Pinpoint the cell where the given text exists, returning its [x, y] midpoint coordinate. 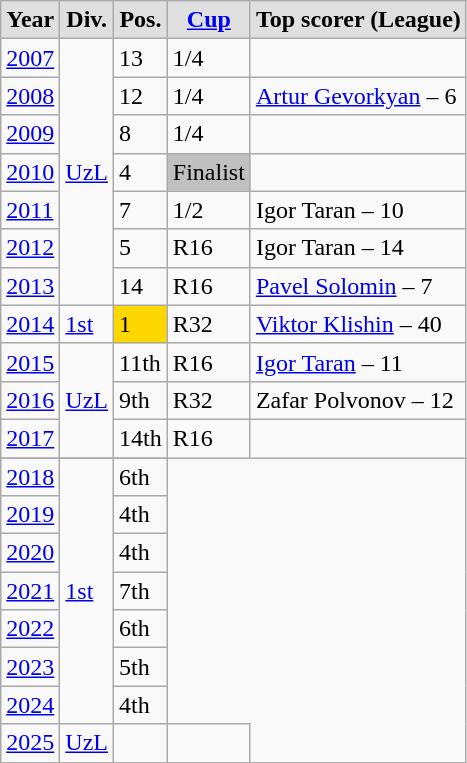
Igor Taran – 11 [358, 362]
2008 [30, 96]
2016 [30, 400]
5th [141, 667]
8 [141, 134]
Cup [208, 20]
5 [141, 248]
Div. [87, 20]
11th [141, 362]
2015 [30, 362]
14 [141, 286]
2007 [30, 58]
Artur Gevorkyan – 6 [358, 96]
14th [141, 438]
2021 [30, 591]
2020 [30, 553]
2014 [30, 324]
2019 [30, 515]
7 [141, 210]
2023 [30, 667]
Pos. [141, 20]
2011 [30, 210]
13 [141, 58]
7th [141, 591]
2012 [30, 248]
2022 [30, 629]
2017 [30, 438]
Igor Taran – 14 [358, 248]
Igor Taran – 10 [358, 210]
Viktor Klishin – 40 [358, 324]
Year [30, 20]
9th [141, 400]
2024 [30, 705]
2009 [30, 134]
2010 [30, 172]
1/2 [208, 210]
2013 [30, 286]
Zafar Polvonov – 12 [358, 400]
Top scorer (League) [358, 20]
Pavel Solomin – 7 [358, 286]
2025 [30, 743]
Finalist [208, 172]
4 [141, 172]
2018 [30, 477]
1 [141, 324]
12 [141, 96]
